Return the [X, Y] coordinate for the center point of the cell that contains the specified text.  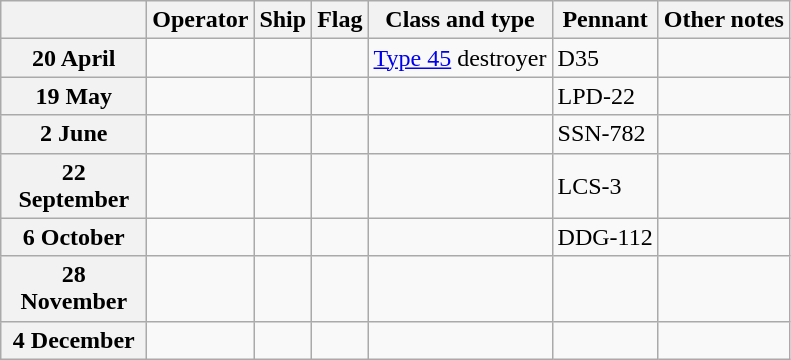
6 October [74, 237]
22 September [74, 186]
DDG-112 [605, 237]
2 June [74, 134]
Pennant [605, 20]
19 May [74, 96]
D35 [605, 58]
LPD-22 [605, 96]
LCS-3 [605, 186]
Type 45 destroyer [460, 58]
Flag [340, 20]
Other notes [724, 20]
SSN-782 [605, 134]
4 December [74, 340]
Class and type [460, 20]
20 April [74, 58]
Operator [200, 20]
Ship [283, 20]
28 November [74, 288]
